Output the [x, y] coordinate of the center of the cell containing the given text.  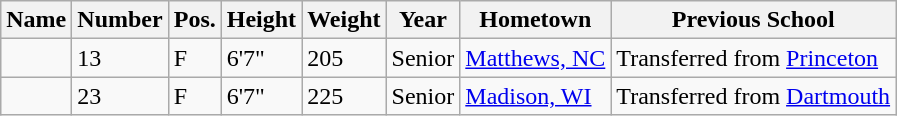
Pos. [194, 20]
205 [344, 58]
23 [120, 96]
Previous School [754, 20]
Transferred from Dartmouth [754, 96]
Madison, WI [536, 96]
13 [120, 58]
Year [423, 20]
Name [36, 20]
Height [261, 20]
Matthews, NC [536, 58]
225 [344, 96]
Number [120, 20]
Hometown [536, 20]
Weight [344, 20]
Transferred from Princeton [754, 58]
